Find where the given text appears and provide that cell's center as [X, Y] coordinate. 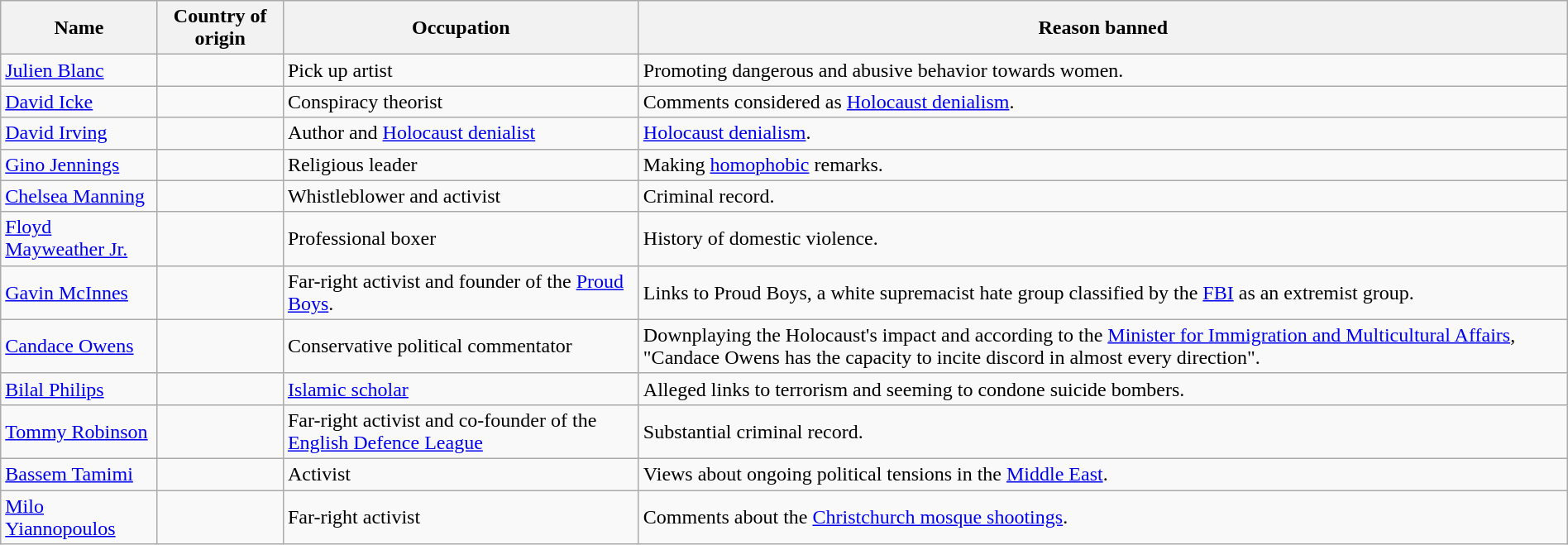
Comments about the Christchurch mosque shootings. [1103, 516]
Alleged links to terrorism and seeming to condone suicide bombers. [1103, 389]
Gino Jennings [79, 165]
Making homophobic remarks. [1103, 165]
Pick up artist [461, 70]
Religious leader [461, 165]
Author and Holocaust denialist [461, 133]
Chelsea Manning [79, 196]
Bilal Philips [79, 389]
Links to Proud Boys, a white supremacist hate group classified by the FBI as an extremist group. [1103, 293]
Julien Blanc [79, 70]
Occupation [461, 28]
Floyd Mayweather Jr. [79, 238]
Reason banned [1103, 28]
Comments considered as Holocaust denialism. [1103, 102]
Substantial criminal record. [1103, 432]
Professional boxer [461, 238]
Holocaust denialism. [1103, 133]
Far-right activist and co-founder of the English Defence League [461, 432]
History of domestic violence. [1103, 238]
David Icke [79, 102]
Whistleblower and activist [461, 196]
Milo Yiannopoulos [79, 516]
Name [79, 28]
David Irving [79, 133]
Promoting dangerous and abusive behavior towards women. [1103, 70]
Bassem Tamimi [79, 474]
Conspiracy theorist [461, 102]
Activist [461, 474]
Candace Owens [79, 346]
Far-right activist [461, 516]
Conservative political commentator [461, 346]
Views about ongoing political tensions in the Middle East. [1103, 474]
Criminal record. [1103, 196]
Islamic scholar [461, 389]
Gavin McInnes [79, 293]
Tommy Robinson [79, 432]
Country of origin [220, 28]
Far-right activist and founder of the Proud Boys. [461, 293]
